Return the [x, y] coordinate for the center point of the cell that contains the specified text.  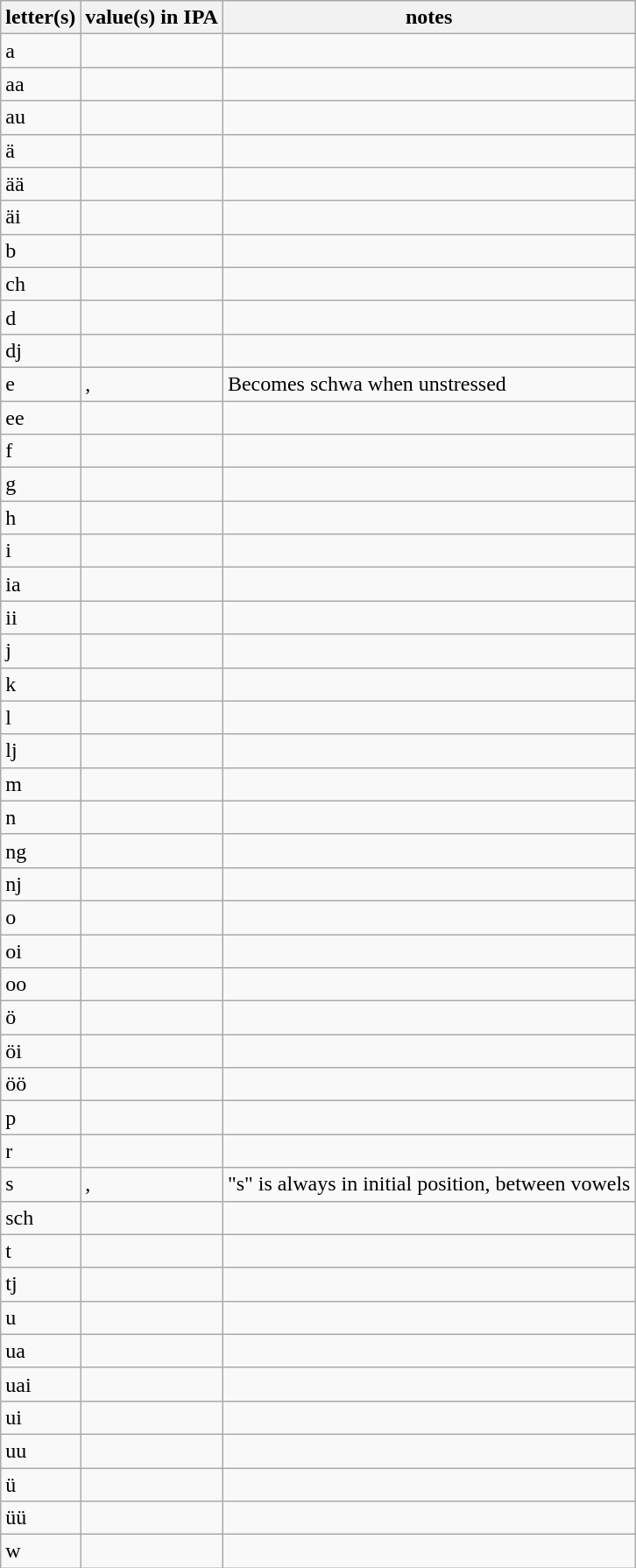
h [40, 518]
ia [40, 584]
öö [40, 1084]
ch [40, 284]
tj [40, 1284]
n [40, 817]
ng [40, 851]
au [40, 117]
"s" is always in initial position, between vowels [429, 1184]
p [40, 1118]
ua [40, 1351]
j [40, 651]
oi [40, 950]
oo [40, 985]
ö [40, 1018]
e [40, 384]
ii [40, 618]
uu [40, 1451]
g [40, 484]
l [40, 717]
dj [40, 350]
ui [40, 1417]
value(s) in IPA [152, 18]
i [40, 551]
sch [40, 1218]
ää [40, 184]
uai [40, 1384]
ee [40, 418]
nj [40, 884]
m [40, 784]
ä [40, 151]
aa [40, 84]
k [40, 684]
a [40, 51]
u [40, 1317]
o [40, 917]
d [40, 317]
w [40, 1551]
ü [40, 1485]
f [40, 451]
t [40, 1251]
üü [40, 1518]
Becomes schwa when unstressed [429, 384]
öi [40, 1051]
s [40, 1184]
letter(s) [40, 18]
lj [40, 751]
b [40, 251]
äi [40, 217]
r [40, 1151]
notes [429, 18]
